Identify which cell holds the provided text, then report its (x, y) central coordinate. 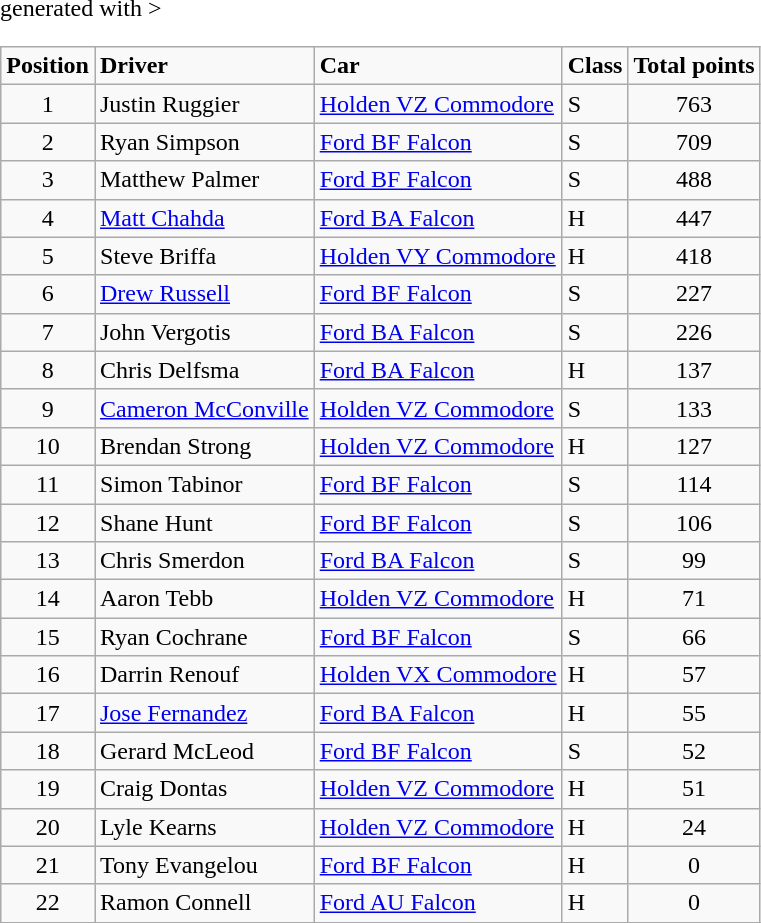
14 (48, 599)
16 (48, 675)
226 (694, 332)
Craig Dontas (204, 789)
6 (48, 294)
127 (694, 446)
Tony Evangelou (204, 865)
Ford AU Falcon (438, 903)
22 (48, 903)
Steve Briffa (204, 256)
24 (694, 827)
Drew Russell (204, 294)
137 (694, 370)
Darrin Renouf (204, 675)
52 (694, 751)
Ryan Cochrane (204, 637)
Shane Hunt (204, 523)
51 (694, 789)
10 (48, 446)
709 (694, 142)
55 (694, 713)
57 (694, 675)
Position (48, 66)
4 (48, 218)
66 (694, 637)
Matt Chahda (204, 218)
Simon Tabinor (204, 484)
17 (48, 713)
12 (48, 523)
11 (48, 484)
Chris Delfsma (204, 370)
18 (48, 751)
Gerard McLeod (204, 751)
7 (48, 332)
1 (48, 104)
71 (694, 599)
Brendan Strong (204, 446)
21 (48, 865)
Cameron McConville (204, 408)
8 (48, 370)
19 (48, 789)
Lyle Kearns (204, 827)
15 (48, 637)
447 (694, 218)
Ryan Simpson (204, 142)
Holden VY Commodore (438, 256)
418 (694, 256)
Chris Smerdon (204, 561)
Justin Ruggier (204, 104)
Car (438, 66)
Total points (694, 66)
Ramon Connell (204, 903)
5 (48, 256)
13 (48, 561)
114 (694, 484)
Driver (204, 66)
Jose Fernandez (204, 713)
Aaron Tebb (204, 599)
Matthew Palmer (204, 180)
Class (595, 66)
9 (48, 408)
488 (694, 180)
106 (694, 523)
Holden VX Commodore (438, 675)
99 (694, 561)
133 (694, 408)
227 (694, 294)
2 (48, 142)
3 (48, 180)
John Vergotis (204, 332)
20 (48, 827)
763 (694, 104)
